From the cell containing the given text, extract its center point as [X, Y] coordinate. 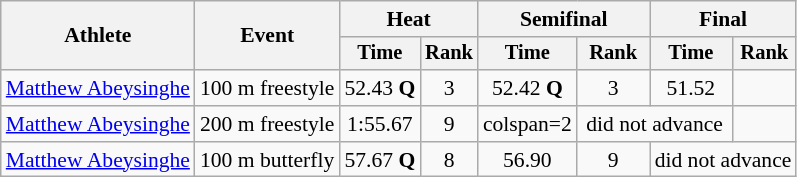
51.52 [692, 88]
100 m freestyle [267, 88]
1:55.67 [380, 124]
Heat [408, 19]
200 m freestyle [267, 124]
9 [449, 124]
did not advance [654, 124]
52.43 Q [380, 88]
colspan=2 [528, 124]
Semifinal [564, 19]
52.42 Q [528, 88]
Athlete [98, 36]
Final [724, 19]
Event [267, 36]
